Output the [x, y] coordinate of the center of the cell containing the given text.  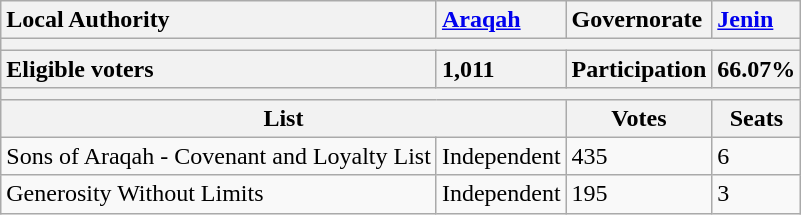
Governorate [639, 20]
195 [639, 194]
Local Authority [219, 20]
Eligible voters [219, 69]
6 [756, 156]
Seats [756, 118]
1,011 [501, 69]
Jenin [756, 20]
List [284, 118]
435 [639, 156]
Participation [639, 69]
Votes [639, 118]
3 [756, 194]
Araqah [501, 20]
Sons of Araqah - Covenant and Loyalty List [219, 156]
Generosity Without Limits [219, 194]
66.07% [756, 69]
